Search for the cell housing the specified text and yield its [X, Y] center coordinate. 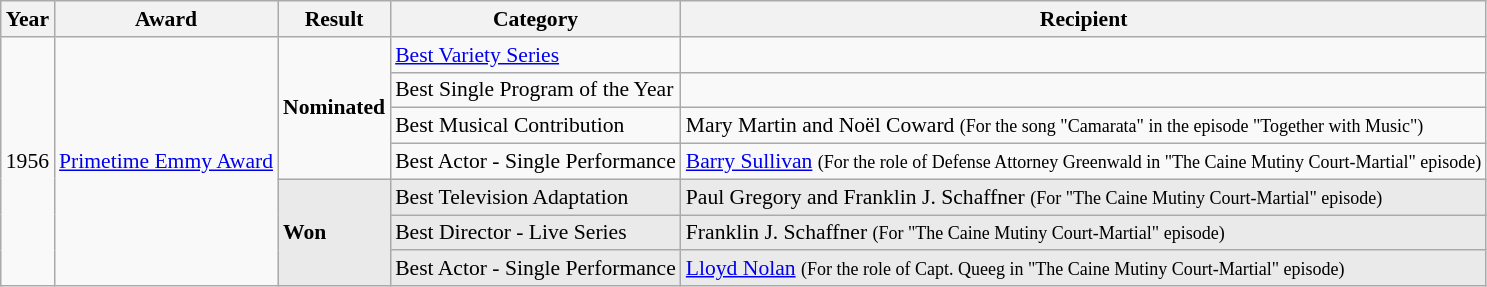
Best Director - Live Series [536, 233]
Category [536, 19]
Won [334, 232]
Recipient [1084, 19]
Nominated [334, 108]
Result [334, 19]
Primetime Emmy Award [166, 162]
Year [28, 19]
Barry Sullivan (For the role of Defense Attorney Greenwald in "The Caine Mutiny Court-Martial" episode) [1084, 162]
Franklin J. Schaffner (For "The Caine Mutiny Court-Martial" episode) [1084, 233]
Paul Gregory and Franklin J. Schaffner (For "The Caine Mutiny Court-Martial" episode) [1084, 197]
Best Television Adaptation [536, 197]
Award [166, 19]
Best Musical Contribution [536, 126]
Mary Martin and Noël Coward (For the song "Camarata" in the episode "Together with Music") [1084, 126]
Best Variety Series [536, 55]
Best Single Program of the Year [536, 90]
Lloyd Nolan (For the role of Capt. Queeg in "The Caine Mutiny Court-Martial" episode) [1084, 269]
1956 [28, 162]
